From the cell containing the given text, extract its center point as (x, y) coordinate. 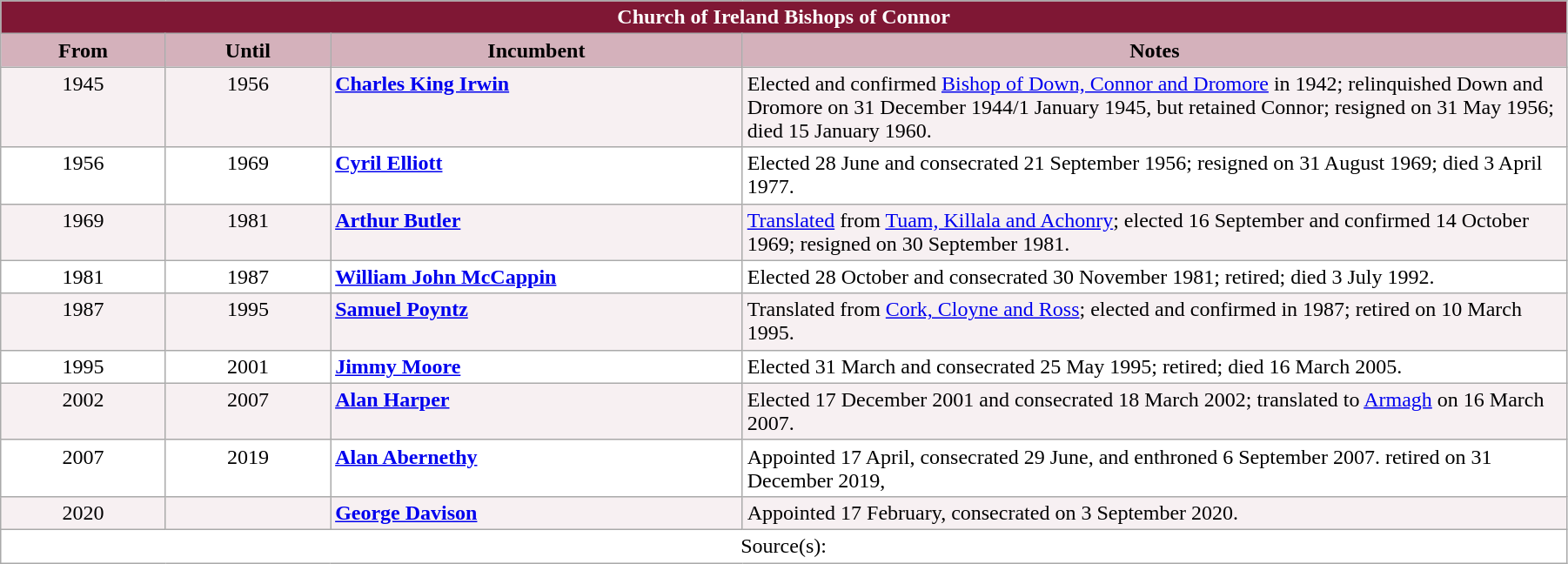
Alan Harper (537, 411)
Elected 28 June and consecrated 21 September 1956; resigned on 31 August 1969; died 3 April 1977. (1154, 176)
George Davison (537, 513)
Charles King Irwin (537, 107)
Incumbent (537, 50)
2002 (84, 411)
1945 (84, 107)
Elected 28 October and consecrated 30 November 1981; retired; died 3 July 1992. (1154, 277)
Notes (1154, 50)
Source(s): (784, 546)
2019 (247, 468)
2020 (84, 513)
Alan Abernethy (537, 468)
2001 (247, 366)
From (84, 50)
Elected 17 December 2001 and consecrated 18 March 2002; translated to Armagh on 16 March 2007. (1154, 411)
William John McCappin (537, 277)
Translated from Tuam, Killala and Achonry; elected 16 September and confirmed 14 October 1969; resigned on 30 September 1981. (1154, 232)
Appointed 17 April, consecrated 29 June, and enthroned 6 September 2007. retired on 31 December 2019, (1154, 468)
Jimmy Moore (537, 366)
Translated from Cork, Cloyne and Ross; elected and confirmed in 1987; retired on 10 March 1995. (1154, 322)
Samuel Poyntz (537, 322)
Appointed 17 February, consecrated on 3 September 2020. (1154, 513)
Elected 31 March and consecrated 25 May 1995; retired; died 16 March 2005. (1154, 366)
Church of Ireland Bishops of Connor (784, 17)
Until (247, 50)
Cyril Elliott (537, 176)
Arthur Butler (537, 232)
